For the text-containing cell, return its midpoint in [x, y] coordinate format. 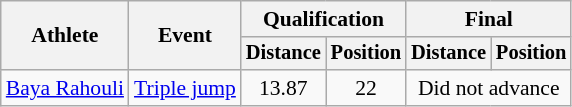
Baya Rahouli [65, 88]
Event [185, 36]
Triple jump [185, 88]
22 [366, 88]
Did not advance [488, 88]
Final [488, 19]
Qualification [324, 19]
13.87 [284, 88]
Athlete [65, 36]
